Detect which cell encompasses the target text, then output its (X, Y) center coordinate. 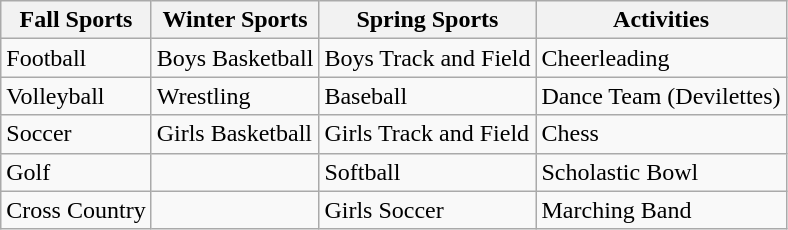
Boys Track and Field (428, 58)
Cross Country (76, 210)
Cheerleading (661, 58)
Football (76, 58)
Fall Sports (76, 20)
Boys Basketball (235, 58)
Baseball (428, 96)
Girls Basketball (235, 134)
Golf (76, 172)
Marching Band (661, 210)
Dance Team (Devilettes) (661, 96)
Soccer (76, 134)
Scholastic Bowl (661, 172)
Girls Soccer (428, 210)
Volleyball (76, 96)
Wrestling (235, 96)
Activities (661, 20)
Softball (428, 172)
Spring Sports (428, 20)
Winter Sports (235, 20)
Girls Track and Field (428, 134)
Chess (661, 134)
